Search for the cell housing the specified text and yield its [x, y] center coordinate. 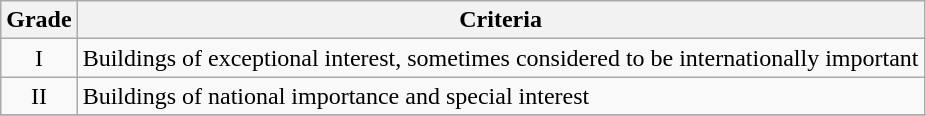
Criteria [500, 20]
Grade [39, 20]
I [39, 58]
II [39, 96]
Buildings of national importance and special interest [500, 96]
Buildings of exceptional interest, sometimes considered to be internationally important [500, 58]
